Capture the cell that displays the provided text and extract its (X, Y) central coordinate. 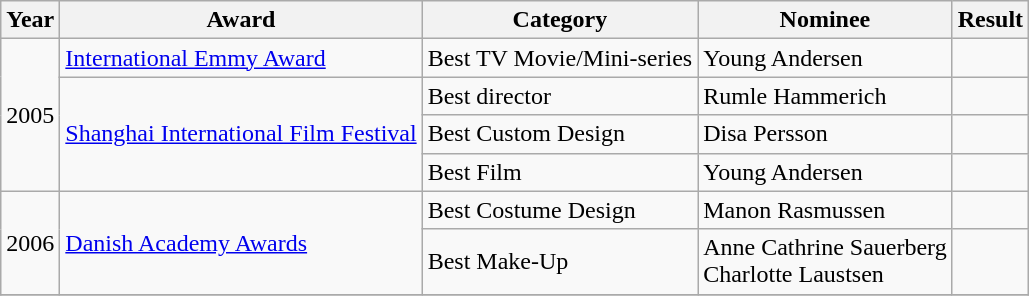
Best TV Movie/Mini-series (560, 58)
Best director (560, 96)
Best Film (560, 172)
Manon Rasmussen (826, 210)
Best Custom Design (560, 134)
Best Costume Design (560, 210)
Best Make-Up (560, 262)
Danish Academy Awards (241, 242)
Award (241, 20)
Year (30, 20)
Disa Persson (826, 134)
Anne Cathrine Sauerberg Charlotte Laustsen (826, 262)
Nominee (826, 20)
2006 (30, 242)
Rumle Hammerich (826, 96)
Result (990, 20)
2005 (30, 115)
International Emmy Award (241, 58)
Category (560, 20)
Shanghai International Film Festival (241, 134)
